Output the (X, Y) coordinate of the center of the cell containing the given text.  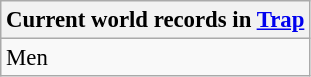
Men (156, 58)
Current world records in Trap (156, 20)
